Provide the [X, Y] coordinate of the cell's center where the given text is located.  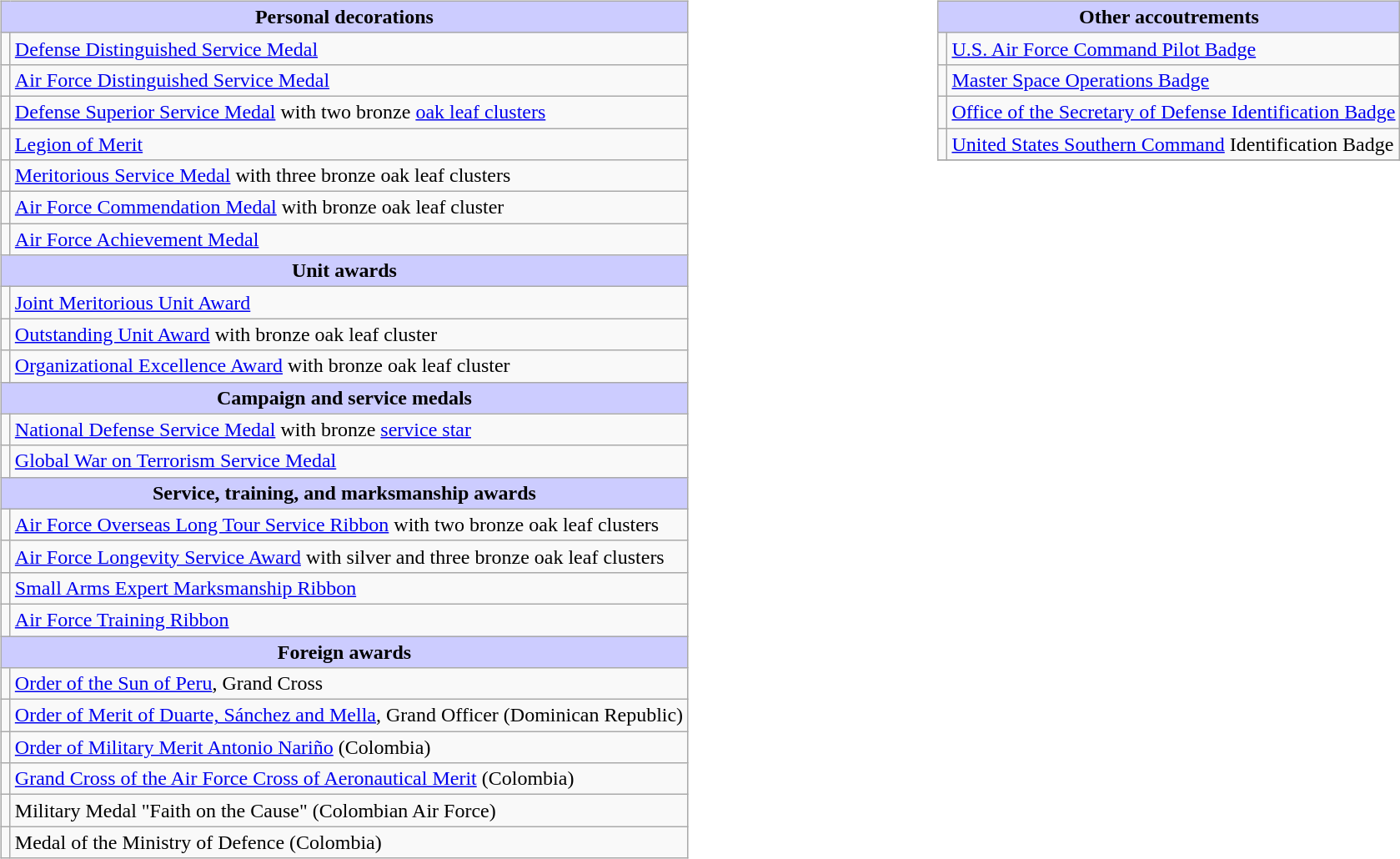
Defense Superior Service Medal with two bronze oak leaf clusters [349, 112]
Personal decorations [344, 17]
Small Arms Expert Marksmanship Ribbon [349, 588]
Meritorious Service Medal with three bronze oak leaf clusters [349, 176]
Other accoutrements [1169, 17]
Grand Cross of the Air Force Cross of Aeronautical Merit (Colombia) [349, 779]
Medal of the Ministry of Defence (Colombia) [349, 842]
United States Southern Command Identification Badge [1174, 144]
Air Force Commendation Medal with bronze oak leaf cluster [349, 208]
Organizational Excellence Award with bronze oak leaf cluster [349, 366]
Air Force Training Ribbon [349, 620]
Air Force Achievement Medal [349, 239]
Order of the Sun of Peru, Grand Cross [349, 684]
Master Space Operations Badge [1174, 80]
Military Medal "Faith on the Cause" (Colombian Air Force) [349, 811]
National Defense Service Medal with bronze service star [349, 429]
Order of Military Merit Antonio Nariño (Colombia) [349, 747]
Air Force Distinguished Service Medal [349, 80]
Air Force Overseas Long Tour Service Ribbon with two bronze oak leaf clusters [349, 525]
Office of the Secretary of Defense Identification Badge [1174, 112]
Service, training, and marksmanship awards [344, 493]
Outstanding Unit Award with bronze oak leaf cluster [349, 334]
Defense Distinguished Service Medal [349, 48]
Foreign awards [344, 651]
Global War on Terrorism Service Medal [349, 461]
Joint Meritorious Unit Award [349, 303]
U.S. Air Force Command Pilot Badge [1174, 48]
Campaign and service medals [344, 398]
Air Force Longevity Service Award with silver and three bronze oak leaf clusters [349, 556]
Unit awards [344, 271]
Order of Merit of Duarte, Sánchez and Mella, Grand Officer (Dominican Republic) [349, 716]
Legion of Merit [349, 144]
